Capture the cell that displays the provided text and extract its [X, Y] central coordinate. 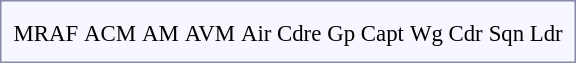
Air Cdre [280, 33]
Sqn Ldr [526, 33]
AM [161, 33]
MRAF [46, 33]
Gp Capt [366, 33]
AVM [210, 33]
ACM [110, 33]
Wg Cdr [446, 33]
